From the cell containing the given text, extract its center point as [x, y] coordinate. 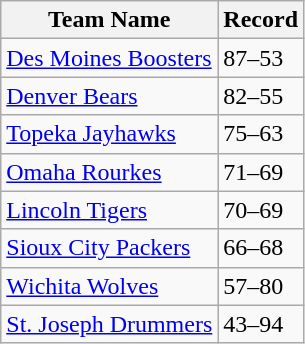
Denver Bears [110, 96]
Des Moines Boosters [110, 58]
82–55 [261, 96]
Wichita Wolves [110, 286]
Omaha Rourkes [110, 172]
66–68 [261, 248]
70–69 [261, 210]
Record [261, 20]
57–80 [261, 286]
Sioux City Packers [110, 248]
75–63 [261, 134]
Topeka Jayhawks [110, 134]
St. Joseph Drummers [110, 324]
Team Name [110, 20]
43–94 [261, 324]
71–69 [261, 172]
87–53 [261, 58]
Lincoln Tigers [110, 210]
